Search for the cell housing the specified text and yield its [x, y] center coordinate. 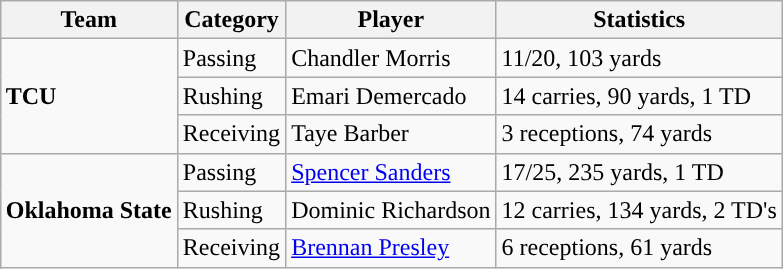
11/20, 103 yards [639, 58]
Taye Barber [391, 134]
17/25, 235 yards, 1 TD [639, 172]
Oklahoma State [88, 210]
Category [231, 20]
Statistics [639, 20]
14 carries, 90 yards, 1 TD [639, 96]
Emari Demercado [391, 96]
12 carries, 134 yards, 2 TD's [639, 210]
TCU [88, 96]
Spencer Sanders [391, 172]
Chandler Morris [391, 58]
3 receptions, 74 yards [639, 134]
Brennan Presley [391, 248]
Team [88, 20]
6 receptions, 61 yards [639, 248]
Player [391, 20]
Dominic Richardson [391, 210]
